For the text-containing cell, return its midpoint in [X, Y] coordinate format. 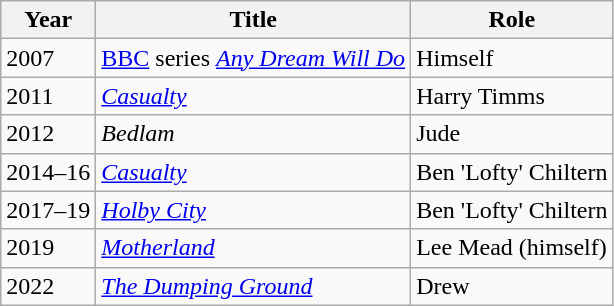
Drew [512, 286]
Holby City [254, 210]
Lee Mead (himself) [512, 248]
Himself [512, 58]
Jude [512, 134]
Motherland [254, 248]
Title [254, 20]
Year [48, 20]
2022 [48, 286]
The Dumping Ground [254, 286]
BBC series Any Dream Will Do [254, 58]
Bedlam [254, 134]
2017–19 [48, 210]
Role [512, 20]
2007 [48, 58]
2014–16 [48, 172]
2011 [48, 96]
2012 [48, 134]
Harry Timms [512, 96]
2019 [48, 248]
